Return (X, Y) of the center of cell containing provided text 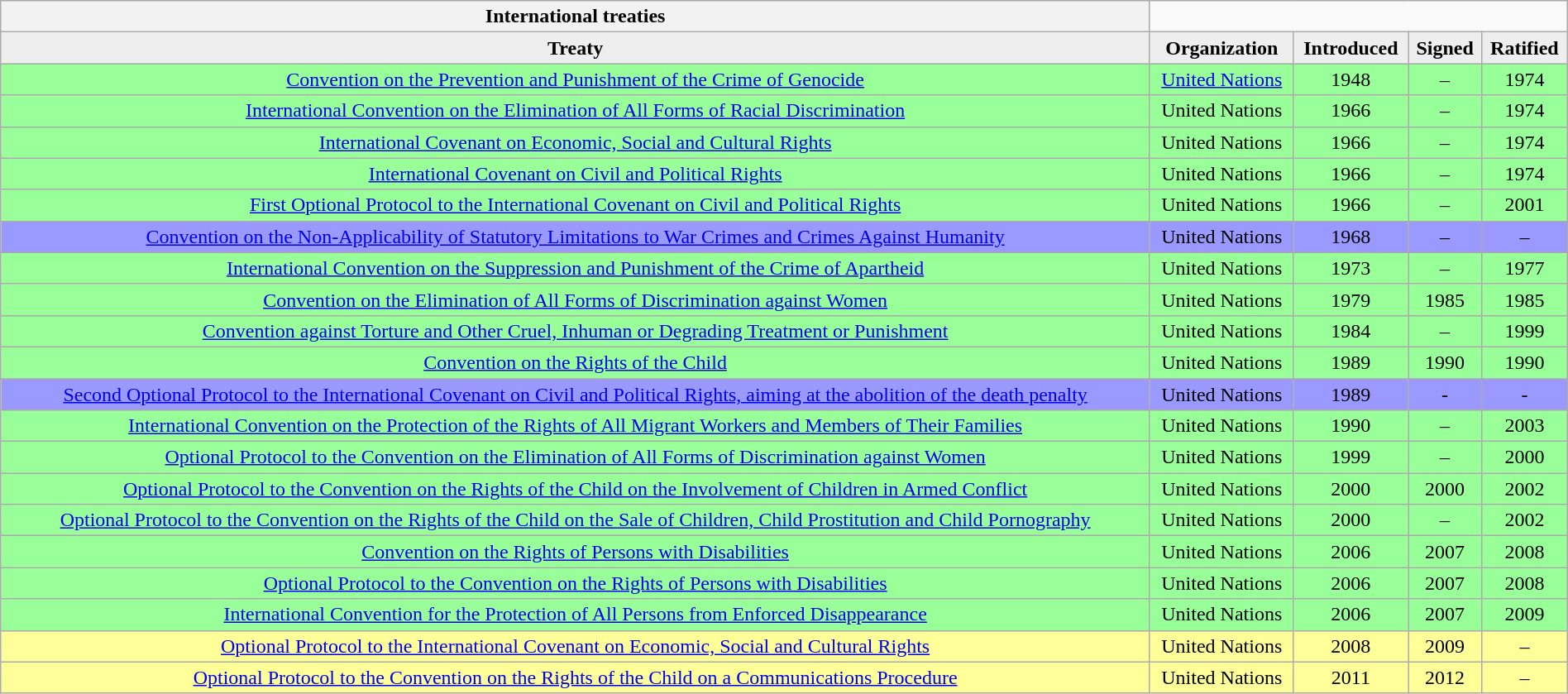
Optional Protocol to the International Covenant on Economic, Social and Cultural Rights (576, 646)
Optional Protocol to the Convention on the Rights of the Child on a Communications Procedure (576, 677)
Second Optional Protocol to the International Covenant on Civil and Political Rights, aiming at the abolition of the death penalty (576, 395)
Convention on the Rights of the Child (576, 362)
Convention on the Prevention and Punishment of the Crime of Genocide (576, 79)
Convention on the Elimination of All Forms of Discrimination against Women (576, 299)
International Covenant on Economic, Social and Cultural Rights (576, 142)
Optional Protocol to the Convention on the Rights of the Child on the Involvement of Children in Armed Conflict (576, 489)
International Convention on the Protection of the Rights of All Migrant Workers and Members of Their Families (576, 426)
Ratified (1525, 48)
1984 (1351, 331)
Signed (1446, 48)
Convention against Torture and Other Cruel, Inhuman or Degrading Treatment or Punishment (576, 331)
Convention on the Non-Applicability of Statutory Limitations to War Crimes and Crimes Against Humanity (576, 237)
Optional Protocol to the Convention on the Elimination of All Forms of Discrimination against Women (576, 457)
1973 (1351, 268)
1948 (1351, 79)
2001 (1525, 205)
First Optional Protocol to the International Covenant on Civil and Political Rights (576, 205)
International treaties (576, 17)
Optional Protocol to the Convention on the Rights of Persons with Disabilities (576, 583)
Optional Protocol to the Convention on the Rights of the Child on the Sale of Children, Child Prostitution and Child Pornography (576, 520)
1968 (1351, 237)
Treaty (576, 48)
International Convention for the Protection of All Persons from Enforced Disappearance (576, 615)
International Covenant on Civil and Political Rights (576, 174)
Organization (1221, 48)
Convention on the Rights of Persons with Disabilities (576, 552)
2003 (1525, 426)
1979 (1351, 299)
1977 (1525, 268)
International Convention on the Suppression and Punishment of the Crime of Apartheid (576, 268)
International Convention on the Elimination of All Forms of Racial Discrimination (576, 111)
Introduced (1351, 48)
2012 (1446, 677)
2011 (1351, 677)
